Output the (X, Y) coordinate of the center of the cell containing the given text.  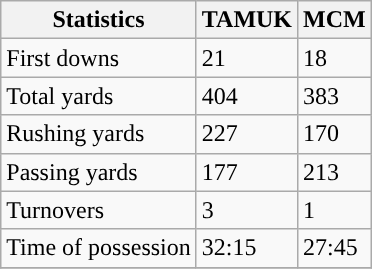
Turnovers (99, 210)
Passing yards (99, 172)
32:15 (246, 248)
Rushing yards (99, 134)
MCM (335, 20)
213 (335, 172)
27:45 (335, 248)
1 (335, 210)
TAMUK (246, 20)
170 (335, 134)
Time of possession (99, 248)
3 (246, 210)
21 (246, 58)
227 (246, 134)
383 (335, 96)
177 (246, 172)
Total yards (99, 96)
First downs (99, 58)
Statistics (99, 20)
404 (246, 96)
18 (335, 58)
